Search for the cell housing the specified text and yield its (X, Y) center coordinate. 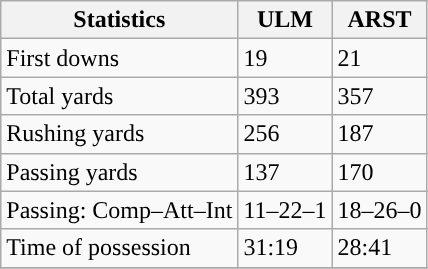
Passing yards (120, 172)
28:41 (380, 248)
31:19 (285, 248)
Total yards (120, 96)
256 (285, 134)
Passing: Comp–Att–Int (120, 210)
ULM (285, 20)
137 (285, 172)
11–22–1 (285, 210)
19 (285, 58)
ARST (380, 20)
Time of possession (120, 248)
21 (380, 58)
Statistics (120, 20)
357 (380, 96)
18–26–0 (380, 210)
Rushing yards (120, 134)
170 (380, 172)
187 (380, 134)
393 (285, 96)
First downs (120, 58)
